Find where the given text appears and provide that cell's center as [X, Y] coordinate. 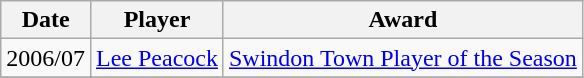
Award [402, 20]
Lee Peacock [156, 58]
Swindon Town Player of the Season [402, 58]
Player [156, 20]
2006/07 [46, 58]
Date [46, 20]
